From the cell containing the given text, extract its center point as (x, y) coordinate. 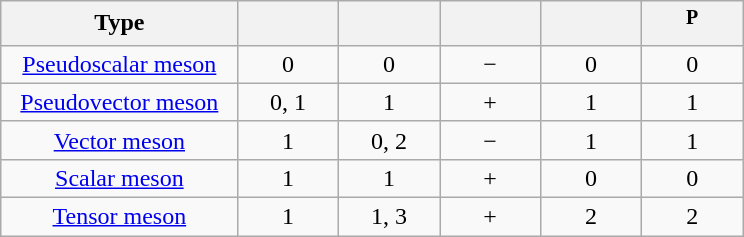
Scalar meson (119, 178)
Type (119, 24)
Pseudovector meson (119, 102)
P (692, 24)
Tensor meson (119, 217)
Pseudoscalar meson (119, 64)
Vector meson (119, 140)
1, 3 (388, 217)
0, 1 (288, 102)
0, 2 (388, 140)
